Return the [x, y] coordinate for the center point of the cell that contains the specified text.  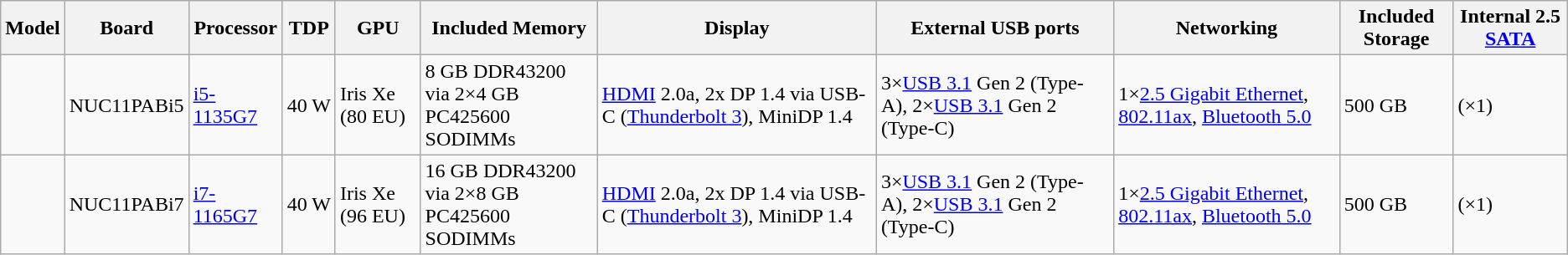
i5-1135G7 [235, 105]
NUC11PABi7 [126, 204]
Iris Xe (80 EU) [378, 105]
8 GB DDR43200via 2×4 GB PC425600 SODIMMs [509, 105]
Iris Xe (96 EU) [378, 204]
Included Storage [1396, 28]
GPU [378, 28]
TDP [308, 28]
Included Memory [509, 28]
Processor [235, 28]
External USB ports [995, 28]
Display [737, 28]
NUC11PABi5 [126, 105]
i7-1165G7 [235, 204]
Internal 2.5 SATA [1510, 28]
16 GB DDR43200via 2×8 GB PC425600 SODIMMs [509, 204]
Board [126, 28]
Networking [1227, 28]
Model [33, 28]
